Search for the cell housing the specified text and yield its [X, Y] center coordinate. 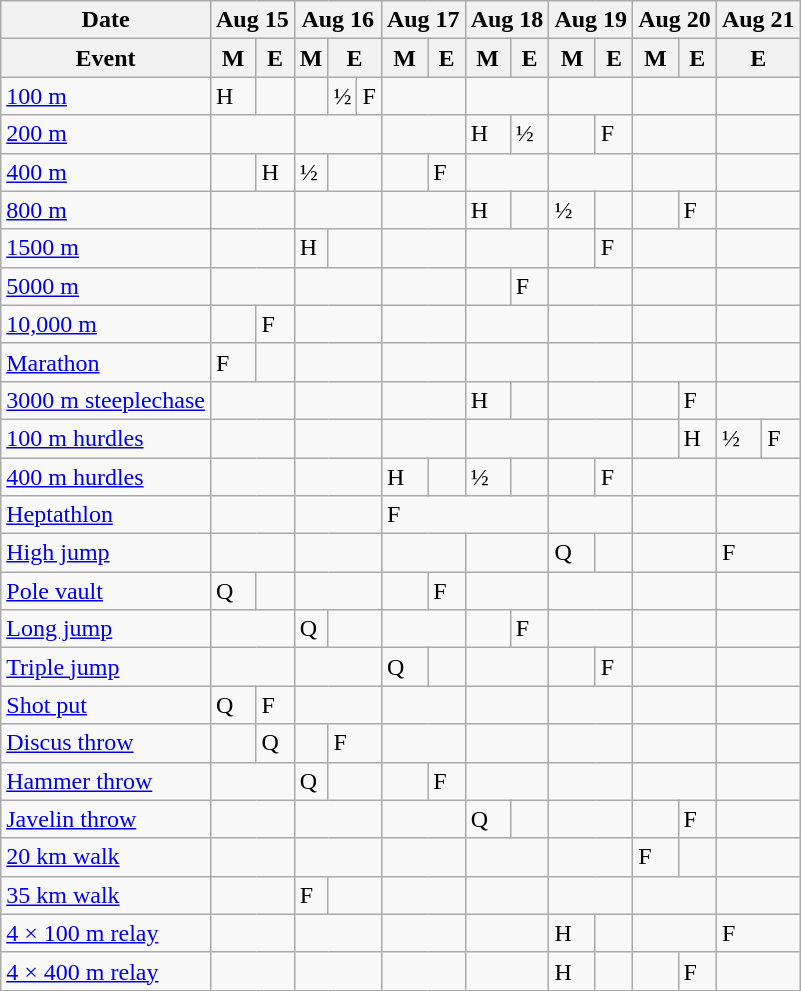
Date [106, 20]
Marathon [106, 362]
High jump [106, 553]
Aug 16 [338, 20]
Aug 19 [591, 20]
200 m [106, 134]
100 m hurdles [106, 438]
Discus throw [106, 743]
100 m [106, 96]
Aug 17 [423, 20]
35 km walk [106, 895]
Event [106, 58]
Javelin throw [106, 819]
Shot put [106, 705]
20 km walk [106, 857]
Triple jump [106, 667]
Aug 18 [507, 20]
3000 m steeplechase [106, 400]
Pole vault [106, 591]
4 × 400 m relay [106, 971]
Aug 15 [252, 20]
4 × 100 m relay [106, 933]
Hammer throw [106, 781]
5000 m [106, 286]
400 m [106, 172]
400 m hurdles [106, 477]
1500 m [106, 248]
Aug 20 [675, 20]
Heptathlon [106, 515]
Long jump [106, 629]
Aug 21 [758, 20]
10,000 m [106, 324]
800 m [106, 210]
